Identify which cell holds the provided text, then report its (X, Y) central coordinate. 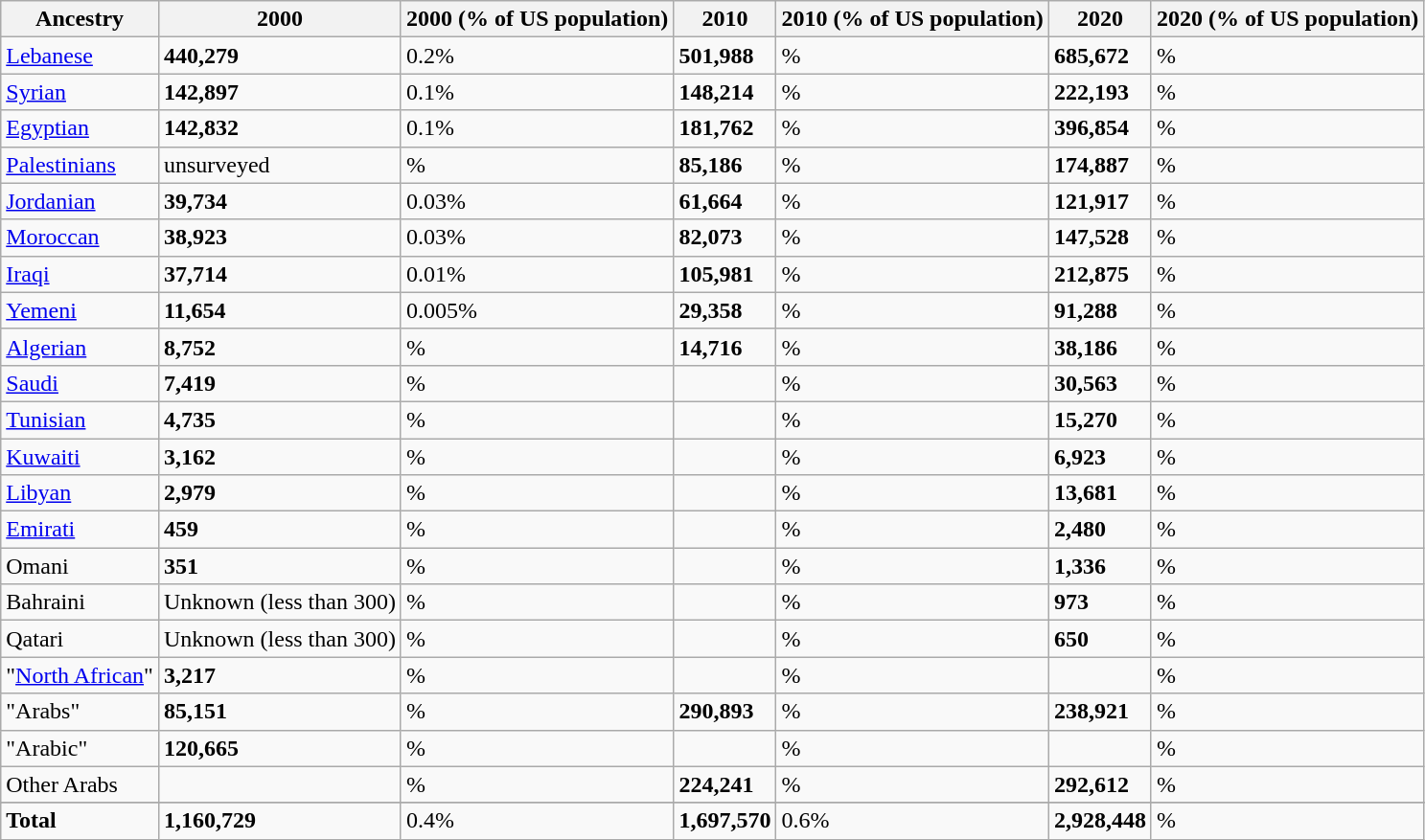
2020 (% of US population) (1287, 19)
0.005% (537, 310)
2,979 (280, 493)
147,528 (1100, 238)
39,734 (280, 201)
142,897 (280, 92)
351 (280, 566)
"Arabic" (80, 748)
459 (280, 530)
3,162 (280, 457)
Libyan (80, 493)
105,981 (724, 274)
13,681 (1100, 493)
38,186 (1100, 347)
Other Arabs (80, 784)
222,193 (1100, 92)
181,762 (724, 128)
174,887 (1100, 165)
2,928,448 (1100, 821)
Palestinians (80, 165)
85,186 (724, 165)
Lebanese (80, 56)
29,358 (724, 310)
148,214 (724, 92)
37,714 (280, 274)
Saudi (80, 383)
7,419 (280, 383)
38,923 (280, 238)
Yemeni (80, 310)
292,612 (1100, 784)
15,270 (1100, 420)
2000 (280, 19)
Qatari (80, 639)
Kuwaiti (80, 457)
2000 (% of US population) (537, 19)
290,893 (724, 712)
0.4% (537, 821)
238,921 (1100, 712)
120,665 (280, 748)
1,697,570 (724, 821)
2020 (1100, 19)
1,336 (1100, 566)
14,716 (724, 347)
440,279 (280, 56)
1,160,729 (280, 821)
4,735 (280, 420)
973 (1100, 602)
Ancestry (80, 19)
2010 (724, 19)
Jordanian (80, 201)
Algerian (80, 347)
224,241 (724, 784)
0.6% (912, 821)
30,563 (1100, 383)
91,288 (1100, 310)
Omani (80, 566)
61,664 (724, 201)
unsurveyed (280, 165)
121,917 (1100, 201)
2010 (% of US population) (912, 19)
Bahraini (80, 602)
Syrian (80, 92)
8,752 (280, 347)
Moroccan (80, 238)
501,988 (724, 56)
Total (80, 821)
0.2% (537, 56)
"North African" (80, 675)
2,480 (1100, 530)
396,854 (1100, 128)
Tunisian (80, 420)
11,654 (280, 310)
0.01% (537, 274)
Egyptian (80, 128)
Iraqi (80, 274)
3,217 (280, 675)
650 (1100, 639)
212,875 (1100, 274)
"Arabs" (80, 712)
142,832 (280, 128)
Emirati (80, 530)
82,073 (724, 238)
85,151 (280, 712)
685,672 (1100, 56)
6,923 (1100, 457)
